For the text-containing cell, return its midpoint in (X, Y) coordinate format. 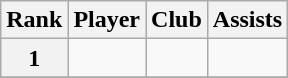
Assists (247, 20)
Club (177, 20)
Player (107, 20)
1 (34, 58)
Rank (34, 20)
